Provide the [x, y] coordinate of the cell's center where the given text is located.  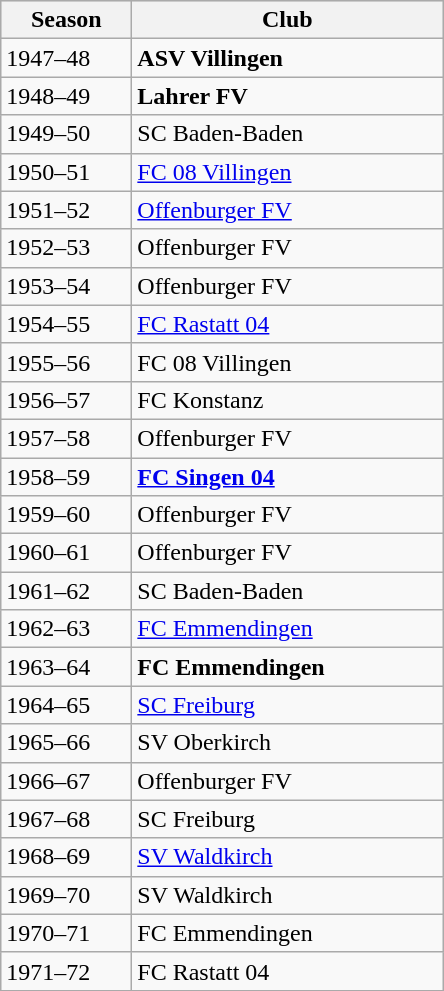
1970–71 [66, 933]
1968–69 [66, 857]
1947–48 [66, 58]
1959–60 [66, 515]
1958–59 [66, 477]
1956–57 [66, 400]
1949–50 [66, 134]
1957–58 [66, 438]
FC Konstanz [288, 400]
1948–49 [66, 96]
1954–55 [66, 324]
Lahrer FV [288, 96]
1971–72 [66, 971]
SV Oberkirch [288, 743]
1953–54 [66, 286]
1952–53 [66, 248]
1961–62 [66, 591]
1950–51 [66, 172]
1962–63 [66, 629]
1967–68 [66, 819]
1966–67 [66, 781]
Club [288, 20]
1969–70 [66, 895]
1955–56 [66, 362]
FC Singen 04 [288, 477]
1964–65 [66, 705]
1963–64 [66, 667]
1965–66 [66, 743]
ASV Villingen [288, 58]
Season [66, 20]
1960–61 [66, 553]
1951–52 [66, 210]
